Extract the (X, Y) coordinate from the center of the cell holding the provided text.  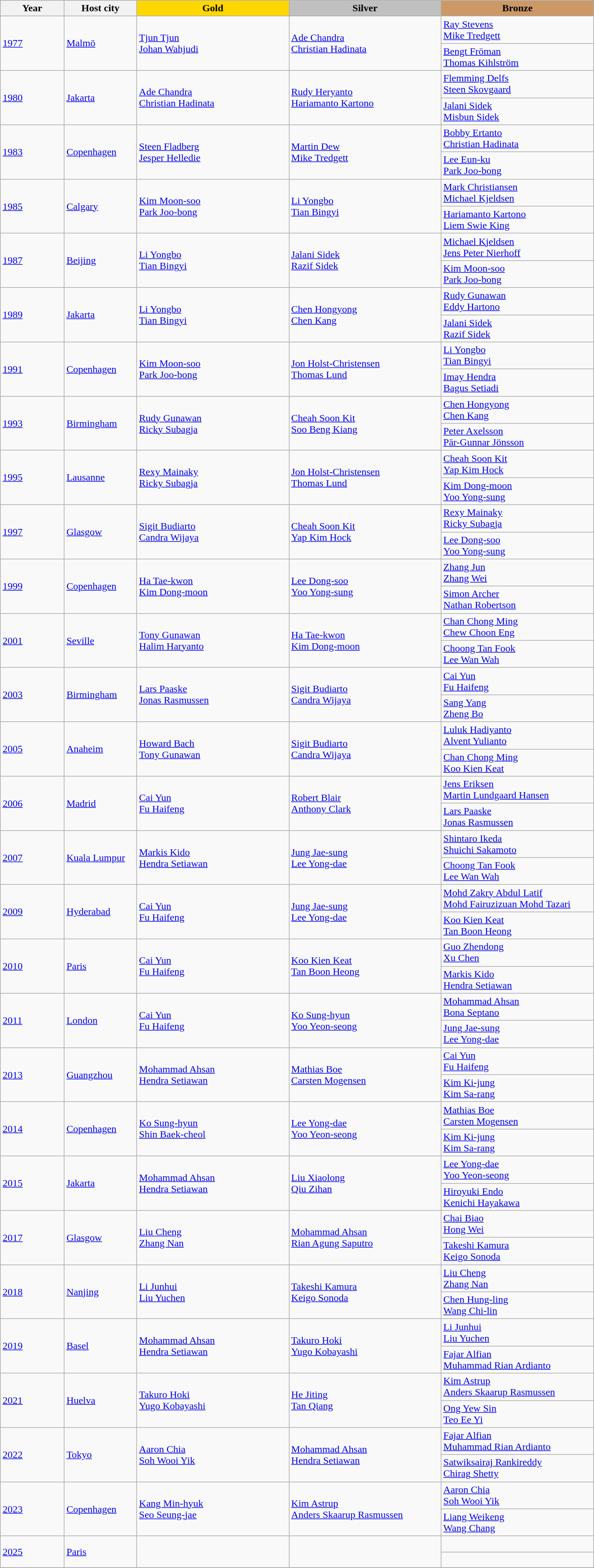
Host city (100, 8)
Mohd Zakry Abdul Latif Mohd Fairuzizuan Mohd Tazari (517, 899)
1993 (33, 423)
Seville (100, 640)
Shintaro Ikeda Shuichi Sakamoto (517, 844)
Hyderabad (100, 912)
2022 (33, 1455)
Kang Min-hyuk Seo Seung-jae (213, 1509)
Ko Sung-hyun Yoo Yeon-seong (365, 1020)
2025 (33, 1552)
Peter Axelsson Pär-Gunnar Jönsson (517, 437)
Jens Eriksen Martin Lundgaard Hansen (517, 790)
Rudy Gunawan Eddy Hartono (517, 301)
London (100, 1020)
Guangzhou (100, 1075)
Satwiksairaj Rankireddy Chirag Shetty (517, 1468)
1977 (33, 43)
1999 (33, 586)
2018 (33, 1292)
2021 (33, 1400)
Silver (365, 8)
2009 (33, 912)
Huelva (100, 1400)
Hariamanto Kartono Liem Swie King (517, 219)
1991 (33, 369)
2013 (33, 1075)
2019 (33, 1346)
He Jiting Tan Qiang (365, 1400)
Tjun Tjun Johan Wahjudi (213, 43)
Bengt Fröman Thomas Kihlström (517, 57)
Ko Sung-hyun Shin Baek-cheol (213, 1129)
Gold (213, 8)
Cheah Soon Kit Soo Beng Kiang (365, 423)
2015 (33, 1183)
Liu Xiaolong Qiu Zihan (365, 1183)
Rudy Gunawan Ricky Subagja (213, 423)
Jalani Sidek Misbun Sidek (517, 111)
2001 (33, 640)
Ray Stevens Mike Tredgett (517, 30)
Malmö (100, 43)
Bronze (517, 8)
Anaheim (100, 749)
Bobby Ertanto Christian Hadinata (517, 138)
1997 (33, 532)
2006 (33, 803)
Mohammad Ahsan Rian Agung Saputro (365, 1238)
2014 (33, 1129)
Robert Blair Anthony Clark (365, 803)
Lee Eun-ku Park Joo-bong (517, 165)
2003 (33, 695)
2010 (33, 966)
Mark Christiansen Michael Kjeldsen (517, 193)
Luluk Hadiyanto Alvent Yulianto (517, 735)
Rudy Heryanto Hariamanto Kartono (365, 98)
Tokyo (100, 1455)
Ong Yew Sin Teo Ee Yi (517, 1414)
Imay Hendra Bagus Setiadi (517, 383)
Zhang Jun Zhang Wei (517, 572)
Calgary (100, 206)
1980 (33, 98)
Howard Bach Tony Gunawan (213, 749)
2017 (33, 1238)
2007 (33, 858)
2023 (33, 1509)
Year (33, 8)
Michael Kjeldsen Jens Peter Nierhoff (517, 247)
Chai Biao Hong Wei (517, 1224)
Lausanne (100, 478)
1987 (33, 260)
Sang Yang Zheng Bo (517, 708)
Hiroyuki Endo Kenichi Hayakawa (517, 1196)
1983 (33, 152)
Flemming Delfs Steen Skovgaard (517, 84)
Mohammad Ahsan Bona Septano (517, 1007)
Basel (100, 1346)
Madrid (100, 803)
Chan Chong Ming Koo Kien Keat (517, 763)
Kuala Lumpur (100, 858)
1985 (33, 206)
Chen Hung-ling Wang Chi-lin (517, 1306)
Martin Dew Mike Tredgett (365, 152)
Guo Zhendong Xu Chen (517, 953)
Beijing (100, 260)
2011 (33, 1020)
Tony Gunawan Halim Haryanto (213, 640)
Chan Chong Ming Chew Choon Eng (517, 627)
Steen Fladberg Jesper Helledie (213, 152)
2005 (33, 749)
Liang Weikeng Wang Chang (517, 1523)
Kim Dong-moon Yoo Yong-sung (517, 491)
1989 (33, 315)
1995 (33, 478)
Simon Archer Nathan Robertson (517, 600)
Nanjing (100, 1292)
